Search for the cell housing the specified text and yield its [X, Y] center coordinate. 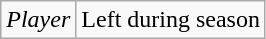
Player [38, 20]
Left during season [171, 20]
